Capture the cell that displays the provided text and extract its [X, Y] central coordinate. 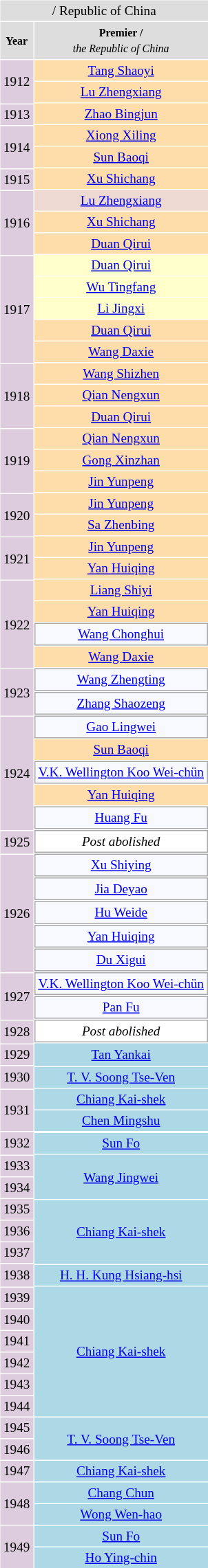
1946 [17, 1449]
1928 [17, 1032]
1918 [17, 396]
Liang Shiyi [121, 590]
1926 [17, 914]
1929 [17, 1055]
Tang Shaoyi [121, 71]
Year [17, 41]
Chen Mingshu [121, 1121]
Wu Tingfang [121, 287]
Wang Jingwei [121, 1176]
Du Xigui [121, 959]
Wang Zhengting [121, 679]
1920 [17, 515]
1912 [17, 82]
1934 [17, 1188]
1919 [17, 460]
1938 [17, 1275]
Sa Zhenbing [121, 525]
Zhao Bingjun [121, 113]
Huang Fu [121, 818]
1942 [17, 1363]
H. H. Kung Hsiang-hsi [121, 1275]
1932 [17, 1143]
1945 [17, 1428]
1939 [17, 1298]
1923 [17, 693]
Hu Weide [121, 912]
Zhang Shaozeng [121, 704]
1940 [17, 1320]
1930 [17, 1077]
1943 [17, 1385]
1935 [17, 1209]
Xiong Xiling [121, 135]
1924 [17, 774]
1936 [17, 1231]
1915 [17, 179]
1917 [17, 309]
1927 [17, 996]
1933 [17, 1166]
Tan Yankai [121, 1054]
1947 [17, 1471]
Gong Xinzhan [121, 460]
Ho Ying-chin [121, 1558]
1913 [17, 115]
Pan Fu [121, 1007]
Li Jingxi [121, 309]
Wang Shizhen [121, 373]
Jia Deyao [121, 889]
1944 [17, 1407]
Gao Lingwei [121, 727]
Wang Chonghui [121, 634]
1949 [17, 1547]
/ Republic of China [103, 10]
Xu Shiying [121, 864]
1937 [17, 1253]
Chang Chun [121, 1493]
1948 [17, 1504]
1914 [17, 148]
1921 [17, 559]
1925 [17, 842]
Wong Wen-hao [121, 1514]
Premier /the Republic of China [121, 41]
1931 [17, 1110]
1941 [17, 1341]
1922 [17, 625]
1916 [17, 223]
